Scan for the cell matching the given text and deliver its (x, y) coordinate at center. 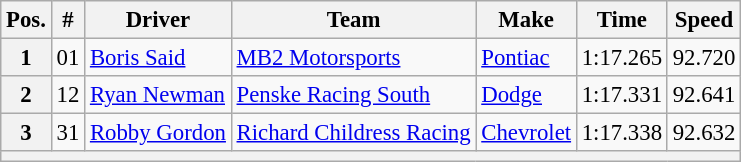
01 (68, 58)
1:17.338 (622, 133)
Time (622, 20)
Make (526, 20)
Penske Racing South (354, 95)
Ryan Newman (158, 95)
1 (26, 58)
Robby Gordon (158, 133)
Driver (158, 20)
Richard Childress Racing (354, 133)
92.632 (704, 133)
Team (354, 20)
2 (26, 95)
Chevrolet (526, 133)
12 (68, 95)
92.641 (704, 95)
Dodge (526, 95)
Pos. (26, 20)
1:17.331 (622, 95)
3 (26, 133)
Pontiac (526, 58)
# (68, 20)
Boris Said (158, 58)
MB2 Motorsports (354, 58)
92.720 (704, 58)
1:17.265 (622, 58)
Speed (704, 20)
31 (68, 133)
